For the text-containing cell, return its midpoint in (x, y) coordinate format. 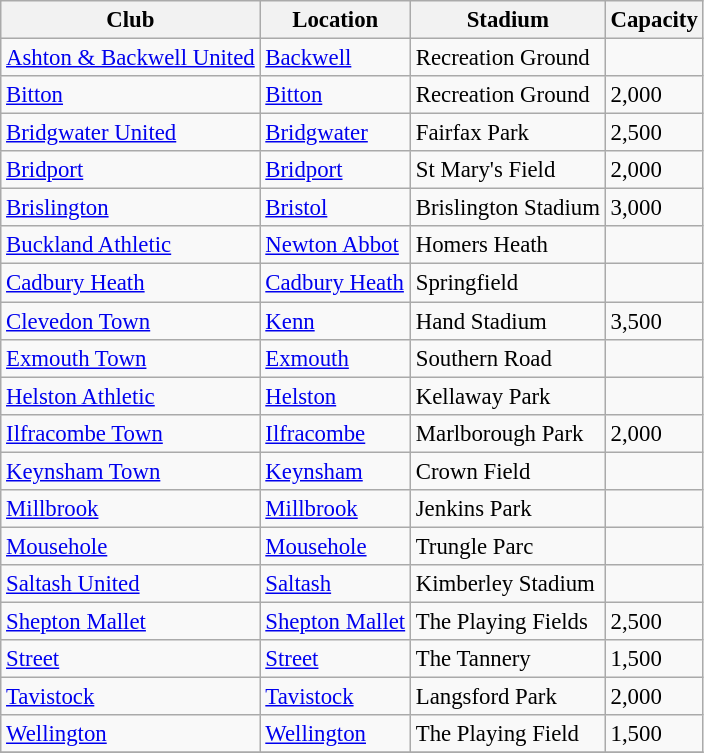
Kenn (335, 321)
Kellaway Park (508, 396)
Backwell (335, 58)
Club (130, 20)
Bridgwater (335, 133)
Exmouth (335, 358)
Clevedon Town (130, 321)
Ilfracombe (335, 433)
Stadium (508, 20)
Keynsham Town (130, 471)
Keynsham (335, 471)
Marlborough Park (508, 433)
Trungle Parc (508, 546)
Langsford Park (508, 697)
Jenkins Park (508, 509)
The Playing Fields (508, 621)
Fairfax Park (508, 133)
Capacity (654, 20)
Bridgwater United (130, 133)
Brislington Stadium (508, 208)
Saltash (335, 584)
Exmouth Town (130, 358)
Kimberley Stadium (508, 584)
Southern Road (508, 358)
Bristol (335, 208)
Location (335, 20)
The Playing Field (508, 734)
Saltash United (130, 584)
The Tannery (508, 659)
Helston (335, 396)
St Mary's Field (508, 170)
Brislington (130, 208)
Ilfracombe Town (130, 433)
Crown Field (508, 471)
3,000 (654, 208)
Buckland Athletic (130, 245)
Springfield (508, 283)
Homers Heath (508, 245)
3,500 (654, 321)
Hand Stadium (508, 321)
Helston Athletic (130, 396)
Newton Abbot (335, 245)
Ashton & Backwell United (130, 58)
